Provide the [X, Y] coordinate of the cell's center where the given text is located.  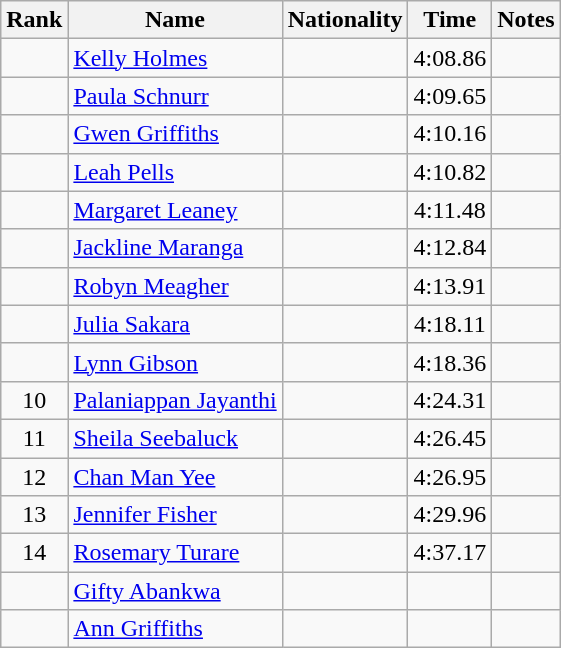
Sheila Seebaluck [175, 438]
4:08.86 [450, 58]
Rosemary Turare [175, 553]
Palaniappan Jayanthi [175, 400]
Gifty Abankwa [175, 591]
4:18.36 [450, 362]
13 [34, 515]
Jennifer Fisher [175, 515]
4:37.17 [450, 553]
4:26.95 [450, 477]
Lynn Gibson [175, 362]
Paula Schnurr [175, 96]
4:10.16 [450, 134]
Margaret Leaney [175, 210]
4:29.96 [450, 515]
4:09.65 [450, 96]
11 [34, 438]
Ann Griffiths [175, 629]
Rank [34, 20]
4:24.31 [450, 400]
Robyn Meagher [175, 286]
4:26.45 [450, 438]
Julia Sakara [175, 324]
4:10.82 [450, 172]
4:11.48 [450, 210]
14 [34, 553]
4:12.84 [450, 248]
Kelly Holmes [175, 58]
Jackline Maranga [175, 248]
12 [34, 477]
Leah Pells [175, 172]
Nationality [345, 20]
Time [450, 20]
4:18.11 [450, 324]
Gwen Griffiths [175, 134]
Chan Man Yee [175, 477]
4:13.91 [450, 286]
10 [34, 400]
Name [175, 20]
Notes [526, 20]
